Return [x, y] of the center of cell containing provided text 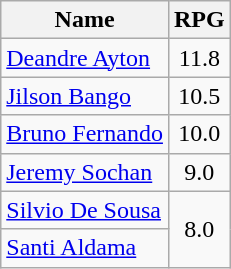
10.0 [199, 134]
Silvio De Sousa [85, 210]
Bruno Fernando [85, 134]
Santi Aldama [85, 248]
Name [85, 20]
Deandre Ayton [85, 58]
Jeremy Sochan [85, 172]
8.0 [199, 229]
9.0 [199, 172]
Jilson Bango [85, 96]
11.8 [199, 58]
RPG [199, 20]
10.5 [199, 96]
